Capture the cell that displays the provided text and extract its (x, y) central coordinate. 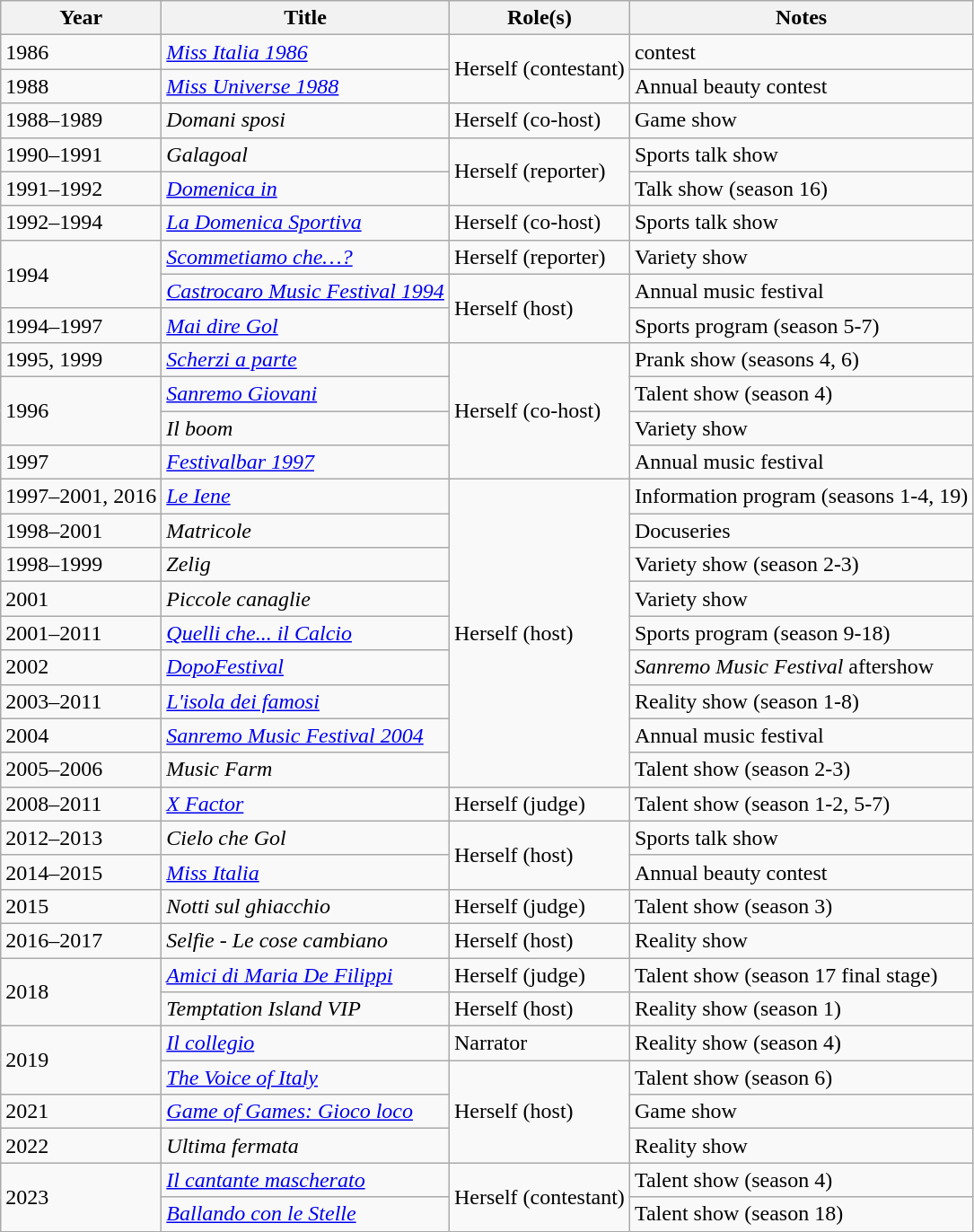
2022 (81, 1146)
1997–2001, 2016 (81, 497)
1998–1999 (81, 565)
Prank show (seasons 4, 6) (801, 359)
1988 (81, 86)
1991–1992 (81, 189)
Reality show (season 1-8) (801, 701)
Il boom (305, 428)
Ballando con le Stelle (305, 1214)
2015 (81, 906)
Year (81, 18)
X Factor (305, 804)
Sports program (season 9-18) (801, 633)
Piccole canaglie (305, 599)
Mai dire Gol (305, 325)
Talent show (season 6) (801, 1078)
Talent show (season 1-2, 5-7) (801, 804)
Talent show (season 18) (801, 1214)
Miss Italia 1986 (305, 52)
Docuseries (801, 531)
1994–1997 (81, 325)
1988–1989 (81, 120)
Music Farm (305, 770)
Cielo che Gol (305, 838)
2002 (81, 667)
1997 (81, 462)
Talent show (season 17 final stage) (801, 974)
2016–2017 (81, 940)
Le Iene (305, 497)
2018 (81, 991)
Sports program (season 5-7) (801, 325)
2003–2011 (81, 701)
2014–2015 (81, 872)
Ultima fermata (305, 1146)
contest (801, 52)
Miss Italia (305, 872)
2005–2006 (81, 770)
Information program (seasons 1-4, 19) (801, 497)
Selfie - Le cose cambiano (305, 940)
Il cantante mascherato (305, 1180)
1995, 1999 (81, 359)
2001–2011 (81, 633)
2019 (81, 1060)
Scherzi a parte (305, 359)
2001 (81, 599)
L'isola dei famosi (305, 701)
1986 (81, 52)
Talk show (season 16) (801, 189)
Notes (801, 18)
2004 (81, 735)
Quelli che... il Calcio (305, 633)
Game of Games: Gioco loco (305, 1112)
Talent show (season 3) (801, 906)
2021 (81, 1112)
La Domenica Sportiva (305, 223)
Role(s) (539, 18)
Amici di Maria De Filippi (305, 974)
1998–2001 (81, 531)
Title (305, 18)
Domani sposi (305, 120)
Variety show (season 2-3) (801, 565)
Matricole (305, 531)
Miss Universe 1988 (305, 86)
Talent show (season 2-3) (801, 770)
DopoFestival (305, 667)
Castrocaro Music Festival 1994 (305, 291)
Il collegio (305, 1043)
Reality show (season 1) (801, 1009)
Galagoal (305, 154)
Festivalbar 1997 (305, 462)
Domenica in (305, 189)
Sanremo Music Festival 2004 (305, 735)
1990–1991 (81, 154)
Zelig (305, 565)
Notti sul ghiacchio (305, 906)
Sanremo Music Festival aftershow (801, 667)
Reality show (season 4) (801, 1043)
Scommetiamo che…? (305, 257)
2012–2013 (81, 838)
1996 (81, 410)
1994 (81, 274)
2008–2011 (81, 804)
2023 (81, 1197)
Temptation Island VIP (305, 1009)
The Voice of Italy (305, 1078)
1992–1994 (81, 223)
Narrator (539, 1043)
Sanremo Giovani (305, 393)
